Extract the [X, Y] coordinate from the center of the cell holding the provided text.  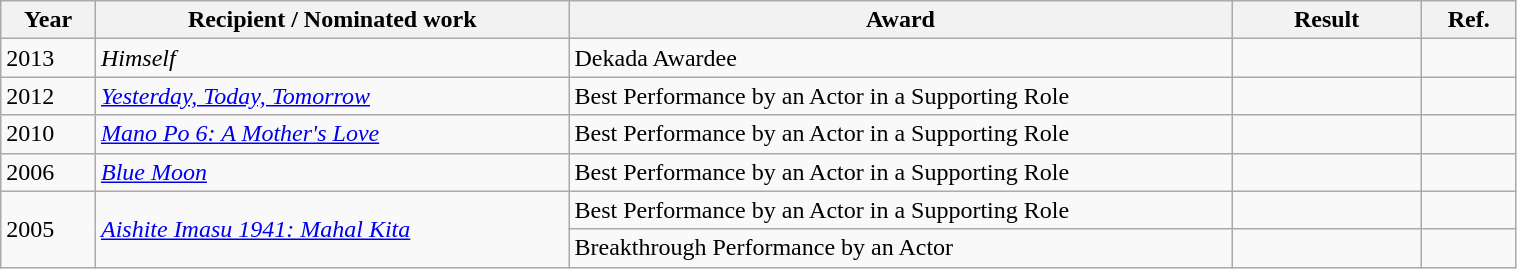
2013 [48, 58]
Yesterday, Today, Tomorrow [332, 96]
2012 [48, 96]
Breakthrough Performance by an Actor [900, 248]
Ref. [1468, 20]
Recipient / Nominated work [332, 20]
Himself [332, 58]
Award [900, 20]
Dekada Awardee [900, 58]
Aishite Imasu 1941: Mahal Kita [332, 229]
Mano Po 6: A Mother's Love [332, 134]
2010 [48, 134]
2006 [48, 172]
2005 [48, 229]
Result [1326, 20]
Year [48, 20]
Blue Moon [332, 172]
